Determine the [x, y] coordinate at the center of the cell enclosing the given text.  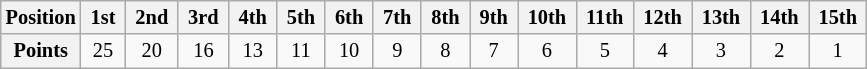
10th [547, 17]
13th [721, 17]
15th [838, 17]
7 [494, 51]
6 [547, 51]
Position [41, 17]
11 [301, 51]
8 [445, 51]
7th [397, 17]
25 [104, 51]
1st [104, 17]
20 [152, 51]
11th [604, 17]
14th [779, 17]
9th [494, 17]
4 [662, 51]
16 [203, 51]
5 [604, 51]
10 [349, 51]
2nd [152, 17]
8th [445, 17]
Points [41, 51]
5th [301, 17]
4th [253, 17]
3 [721, 51]
12th [662, 17]
3rd [203, 17]
9 [397, 51]
13 [253, 51]
1 [838, 51]
2 [779, 51]
6th [349, 17]
